Pinpoint the cell where the given text exists, returning its [X, Y] midpoint coordinate. 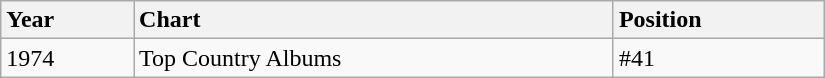
1974 [68, 58]
Year [68, 20]
Top Country Albums [374, 58]
Chart [374, 20]
#41 [718, 58]
Position [718, 20]
